Provide the (X, Y) coordinate of the cell's center where the given text is located.  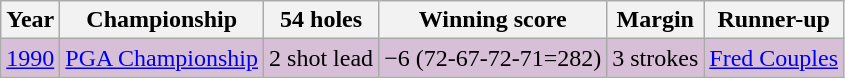
3 strokes (656, 58)
Fred Couples (774, 58)
1990 (30, 58)
Margin (656, 20)
Year (30, 20)
−6 (72-67-72-71=282) (493, 58)
Winning score (493, 20)
2 shot lead (322, 58)
Championship (162, 20)
PGA Championship (162, 58)
Runner-up (774, 20)
54 holes (322, 20)
